Find where the given text appears and provide that cell's center as (X, Y) coordinate. 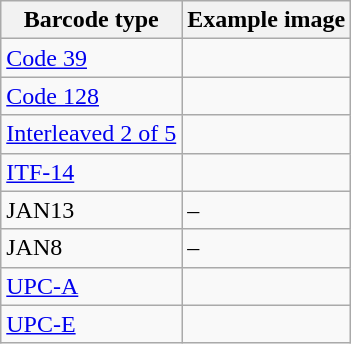
JAN8 (92, 248)
UPC-E (92, 324)
Code 39 (92, 58)
Example image (266, 20)
JAN13 (92, 210)
Interleaved 2 of 5 (92, 134)
Code 128 (92, 96)
Barcode type (92, 20)
ITF-14 (92, 172)
UPC-A (92, 286)
